From the cell containing the given text, extract its center point as (x, y) coordinate. 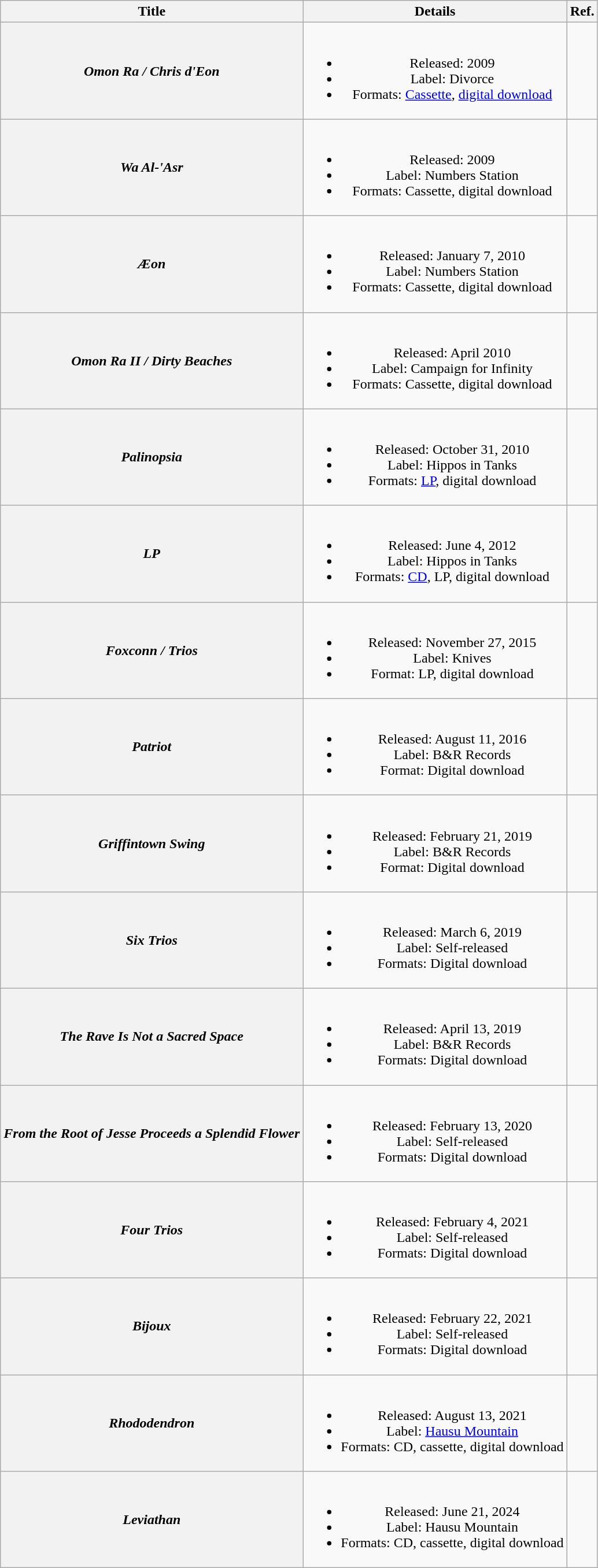
Released: June 4, 2012Label: Hippos in TanksFormats: CD, LP, digital download (435, 554)
LP (152, 554)
Released: November 27, 2015Label: KnivesFormat: LP, digital download (435, 650)
Leviathan (152, 1519)
Released: February 22, 2021Label: Self-releasedFormats: Digital download (435, 1326)
Released: April 2010Label: Campaign for InfinityFormats: Cassette, digital download (435, 361)
Released: August 11, 2016Label: B&R RecordsFormat: Digital download (435, 747)
Omon Ra / Chris d'Eon (152, 71)
Wa Al-'Asr (152, 168)
Released: October 31, 2010Label: Hippos in TanksFormats: LP, digital download (435, 457)
Released: August 13, 2021Label: Hausu MountainFormats: CD, cassette, digital download (435, 1423)
Four Trios (152, 1230)
Released: June 21, 2024Label: Hausu MountainFormats: CD, cassette, digital download (435, 1519)
Released: March 6, 2019Label: Self-releasedFormats: Digital download (435, 940)
Ref. (582, 12)
Released: April 13, 2019Label: B&R RecordsFormats: Digital download (435, 1036)
The Rave Is Not a Sacred Space (152, 1036)
From the Root of Jesse Proceeds a Splendid Flower (152, 1133)
Bijoux (152, 1326)
Palinopsia (152, 457)
Foxconn / Trios (152, 650)
Released: 2009Label: Numbers StationFormats: Cassette, digital download (435, 168)
Title (152, 12)
Released: 2009Label: DivorceFormats: Cassette, digital download (435, 71)
Six Trios (152, 940)
Æon (152, 264)
Released: February 21, 2019Label: B&R RecordsFormat: Digital download (435, 843)
Released: January 7, 2010Label: Numbers StationFormats: Cassette, digital download (435, 264)
Details (435, 12)
Patriot (152, 747)
Rhododendron (152, 1423)
Omon Ra II / Dirty Beaches (152, 361)
Released: February 4, 2021Label: Self-releasedFormats: Digital download (435, 1230)
Griffintown Swing (152, 843)
Released: February 13, 2020Label: Self-releasedFormats: Digital download (435, 1133)
